Output the (X, Y) coordinate of the center of the cell containing the given text.  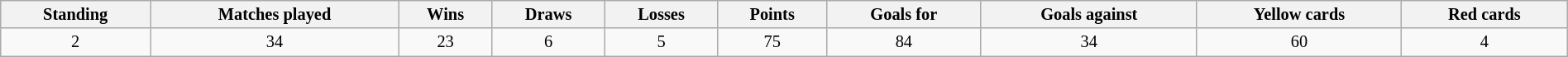
Goals for (905, 14)
5 (661, 42)
Matches played (275, 14)
6 (548, 42)
Standing (76, 14)
60 (1298, 42)
75 (772, 42)
84 (905, 42)
23 (445, 42)
Goals against (1088, 14)
4 (1485, 42)
Red cards (1485, 14)
Wins (445, 14)
Draws (548, 14)
2 (76, 42)
Yellow cards (1298, 14)
Losses (661, 14)
Points (772, 14)
